From the cell containing the given text, extract its center point as (x, y) coordinate. 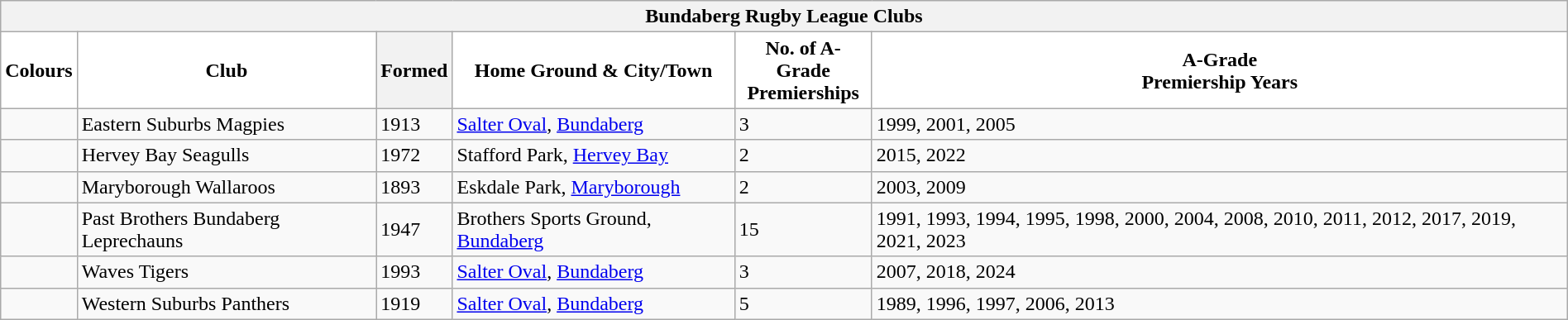
2015, 2022 (1219, 155)
Home Ground & City/Town (594, 70)
Eastern Suburbs Magpies (227, 124)
Eskdale Park, Maryborough (594, 187)
2007, 2018, 2024 (1219, 272)
1999, 2001, 2005 (1219, 124)
15 (803, 230)
5 (803, 303)
Western Suburbs Panthers (227, 303)
Club (227, 70)
1919 (414, 303)
Waves Tigers (227, 272)
1893 (414, 187)
Maryborough Wallaroos (227, 187)
No. of A-GradePremierships (803, 70)
Bundaberg Rugby League Clubs (784, 17)
2003, 2009 (1219, 187)
1972 (414, 155)
1913 (414, 124)
1993 (414, 272)
Past Brothers Bundaberg Leprechauns (227, 230)
1989, 1996, 1997, 2006, 2013 (1219, 303)
Stafford Park, Hervey Bay (594, 155)
A-GradePremiership Years (1219, 70)
Hervey Bay Seagulls (227, 155)
Colours (39, 70)
1947 (414, 230)
Formed (414, 70)
1991, 1993, 1994, 1995, 1998, 2000, 2004, 2008, 2010, 2011, 2012, 2017, 2019, 2021, 2023 (1219, 230)
Brothers Sports Ground, Bundaberg (594, 230)
